For the text-containing cell, return its midpoint in [X, Y] coordinate format. 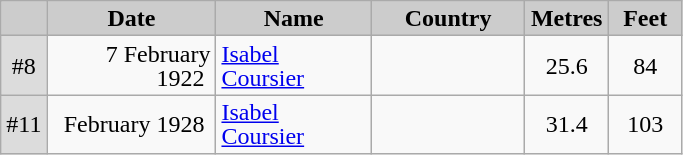
31.4 [567, 124]
Metres [567, 18]
#8 [24, 66]
Name [294, 18]
Country [448, 18]
25.6 [567, 66]
#11 [24, 124]
February 1928 [132, 124]
Feet [646, 18]
84 [646, 66]
103 [646, 124]
7 February 1922 [132, 66]
Date [132, 18]
